Locate the cell with the specified text and output its [X, Y] center coordinate. 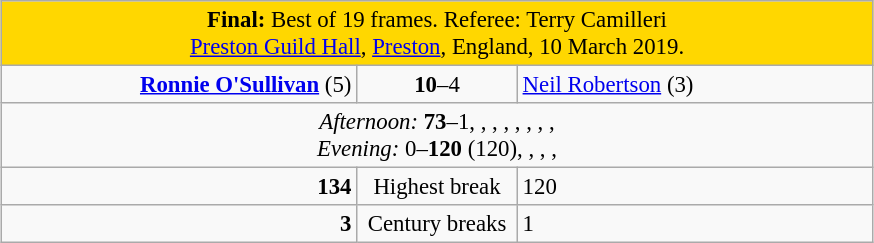
134 [179, 187]
Century breaks [438, 224]
1 [695, 224]
10–4 [438, 85]
Neil Robertson (3) [695, 85]
3 [179, 224]
Final: Best of 19 frames. Referee: Terry CamilleriPreston Guild Hall, Preston, England, 10 March 2019. [437, 34]
Ronnie O'Sullivan (5) [179, 85]
Afternoon: 73–1, , , , , , , , Evening: 0–120 (120), , , , [437, 136]
Highest break [438, 187]
120 [695, 187]
